Output the [X, Y] coordinate of the center of the cell containing the given text.  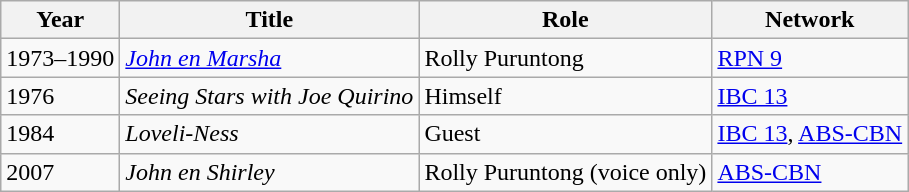
Rolly Puruntong [566, 58]
Role [566, 20]
Network [810, 20]
RPN 9 [810, 58]
Loveli-Ness [270, 134]
Year [60, 20]
1973–1990 [60, 58]
1984 [60, 134]
John en Shirley [270, 172]
Guest [566, 134]
Seeing Stars with Joe Quirino [270, 96]
1976 [60, 96]
John en Marsha [270, 58]
Rolly Puruntong (voice only) [566, 172]
Title [270, 20]
IBC 13 [810, 96]
ABS-CBN [810, 172]
2007 [60, 172]
IBC 13, ABS-CBN [810, 134]
Himself [566, 96]
